Detect which cell encompasses the target text, then output its [X, Y] center coordinate. 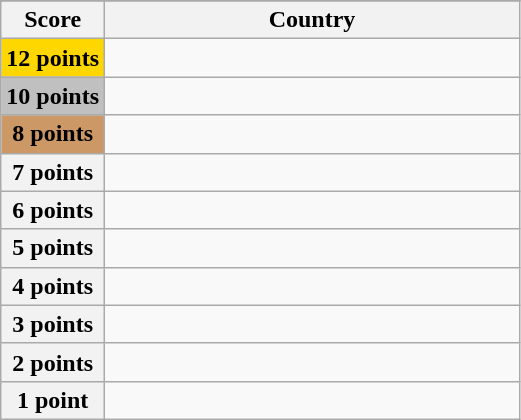
Country [312, 20]
4 points [53, 286]
12 points [53, 58]
1 point [53, 400]
Score [53, 20]
7 points [53, 172]
10 points [53, 96]
5 points [53, 248]
8 points [53, 134]
6 points [53, 210]
2 points [53, 362]
3 points [53, 324]
